Find where the given text appears and provide that cell's center as [X, Y] coordinate. 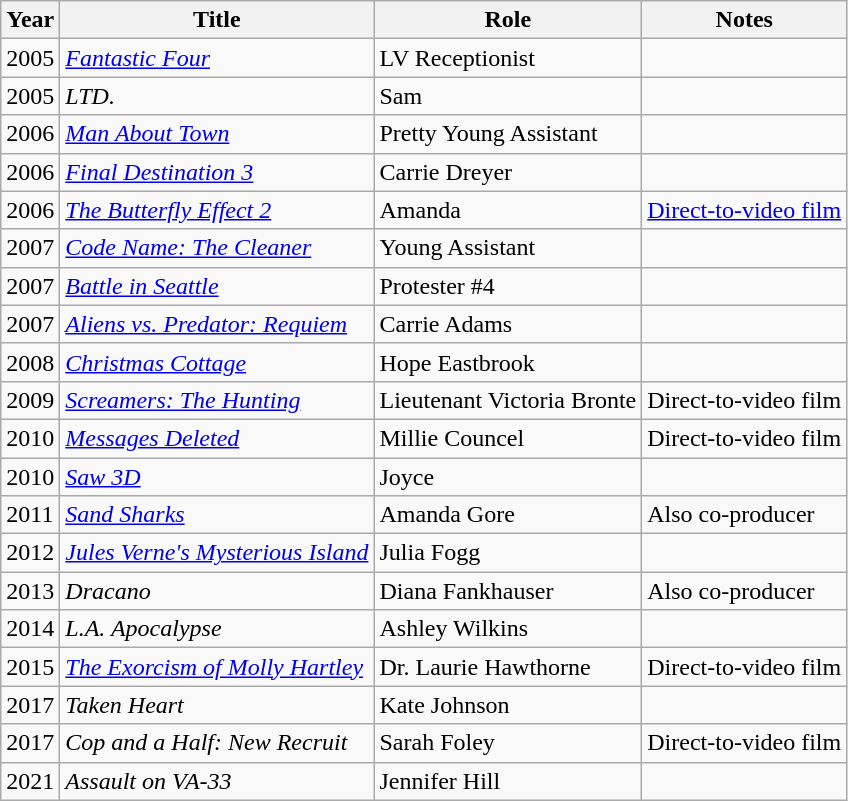
Lieutenant Victoria Bronte [508, 400]
Joyce [508, 477]
Amanda Gore [508, 515]
Hope Eastbrook [508, 362]
2008 [30, 362]
2013 [30, 591]
Man About Town [217, 134]
LTD. [217, 96]
Code Name: The Cleaner [217, 248]
Jennifer Hill [508, 781]
2015 [30, 667]
Carrie Adams [508, 324]
Sarah Foley [508, 743]
Messages Deleted [217, 438]
Dracano [217, 591]
Assault on VA-33 [217, 781]
2011 [30, 515]
Sand Sharks [217, 515]
Year [30, 20]
Fantastic Four [217, 58]
Ashley Wilkins [508, 629]
Millie Councel [508, 438]
2014 [30, 629]
The Exorcism of Molly Hartley [217, 667]
Carrie Dreyer [508, 172]
2009 [30, 400]
Christmas Cottage [217, 362]
Jules Verne's Mysterious Island [217, 553]
Diana Fankhauser [508, 591]
The Butterfly Effect 2 [217, 210]
Saw 3D [217, 477]
Aliens vs. Predator: Requiem [217, 324]
Role [508, 20]
L.A. Apocalypse [217, 629]
Dr. Laurie Hawthorne [508, 667]
Pretty Young Assistant [508, 134]
Title [217, 20]
Sam [508, 96]
2021 [30, 781]
Screamers: The Hunting [217, 400]
Protester #4 [508, 286]
Taken Heart [217, 705]
Young Assistant [508, 248]
Amanda [508, 210]
2012 [30, 553]
Cop and a Half: New Recruit [217, 743]
Julia Fogg [508, 553]
Final Destination 3 [217, 172]
Kate Johnson [508, 705]
Battle in Seattle [217, 286]
Notes [744, 20]
LV Receptionist [508, 58]
